For the text-containing cell, return its midpoint in [x, y] coordinate format. 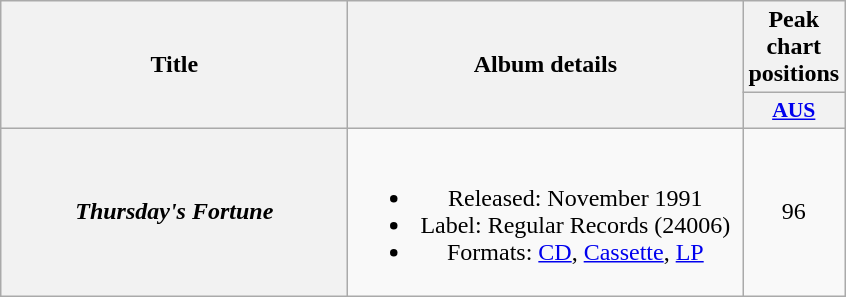
Released: November 1991Label: Regular Records (24006)Formats: CD, Cassette, LP [546, 212]
Thursday's Fortune [174, 212]
Peak chart positions [794, 47]
AUS [794, 111]
Title [174, 65]
Album details [546, 65]
96 [794, 212]
